Find where the given text appears and provide that cell's center as (X, Y) coordinate. 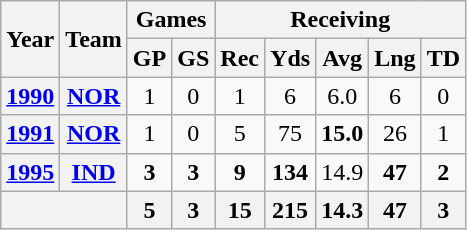
Avg (342, 58)
TD (443, 58)
2 (443, 172)
14.9 (342, 172)
Games (170, 20)
215 (290, 210)
GP (149, 58)
GS (194, 58)
134 (290, 172)
1991 (30, 134)
Rec (240, 58)
15.0 (342, 134)
Yds (290, 58)
14.3 (342, 210)
26 (395, 134)
15 (240, 210)
1995 (30, 172)
IND (94, 172)
6.0 (342, 96)
75 (290, 134)
Year (30, 39)
Team (94, 39)
9 (240, 172)
Receiving (340, 20)
1990 (30, 96)
Lng (395, 58)
